Pinpoint the cell where the given text exists, returning its [X, Y] midpoint coordinate. 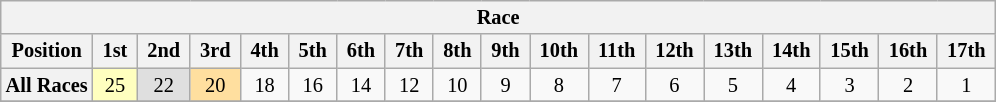
9 [505, 85]
1st [116, 51]
7th [409, 51]
22 [164, 85]
10 [457, 85]
12th [674, 51]
5th [313, 51]
25 [116, 85]
17th [966, 51]
14 [361, 85]
Race [498, 17]
9th [505, 51]
6th [361, 51]
16th [908, 51]
All Races [47, 85]
5 [733, 85]
15th [849, 51]
10th [559, 51]
13th [733, 51]
3 [849, 85]
4th [264, 51]
12 [409, 85]
7 [616, 85]
4 [791, 85]
3rd [215, 51]
8th [457, 51]
2nd [164, 51]
20 [215, 85]
8 [559, 85]
11th [616, 51]
2 [908, 85]
14th [791, 51]
Position [47, 51]
18 [264, 85]
6 [674, 85]
16 [313, 85]
1 [966, 85]
